Identify which cell holds the provided text, then report its [x, y] central coordinate. 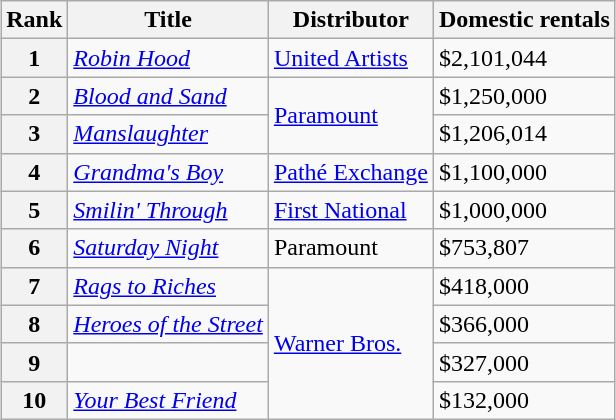
Robin Hood [168, 58]
Blood and Sand [168, 96]
$327,000 [524, 362]
9 [34, 362]
$1,250,000 [524, 96]
$366,000 [524, 324]
Your Best Friend [168, 400]
First National [350, 210]
4 [34, 172]
Rags to Riches [168, 286]
8 [34, 324]
United Artists [350, 58]
Warner Bros. [350, 343]
2 [34, 96]
$132,000 [524, 400]
Title [168, 20]
Smilin' Through [168, 210]
$2,101,044 [524, 58]
Heroes of the Street [168, 324]
$753,807 [524, 248]
6 [34, 248]
$1,000,000 [524, 210]
Pathé Exchange [350, 172]
$1,206,014 [524, 134]
Saturday Night [168, 248]
$418,000 [524, 286]
7 [34, 286]
Rank [34, 20]
Distributor [350, 20]
5 [34, 210]
Manslaughter [168, 134]
$1,100,000 [524, 172]
10 [34, 400]
3 [34, 134]
Grandma's Boy [168, 172]
Domestic rentals [524, 20]
1 [34, 58]
